Identify which cell holds the provided text, then report its (x, y) central coordinate. 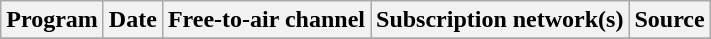
Subscription network(s) (499, 20)
Date (132, 20)
Source (670, 20)
Program (52, 20)
Free-to-air channel (266, 20)
